For the text-containing cell, return its midpoint in [x, y] coordinate format. 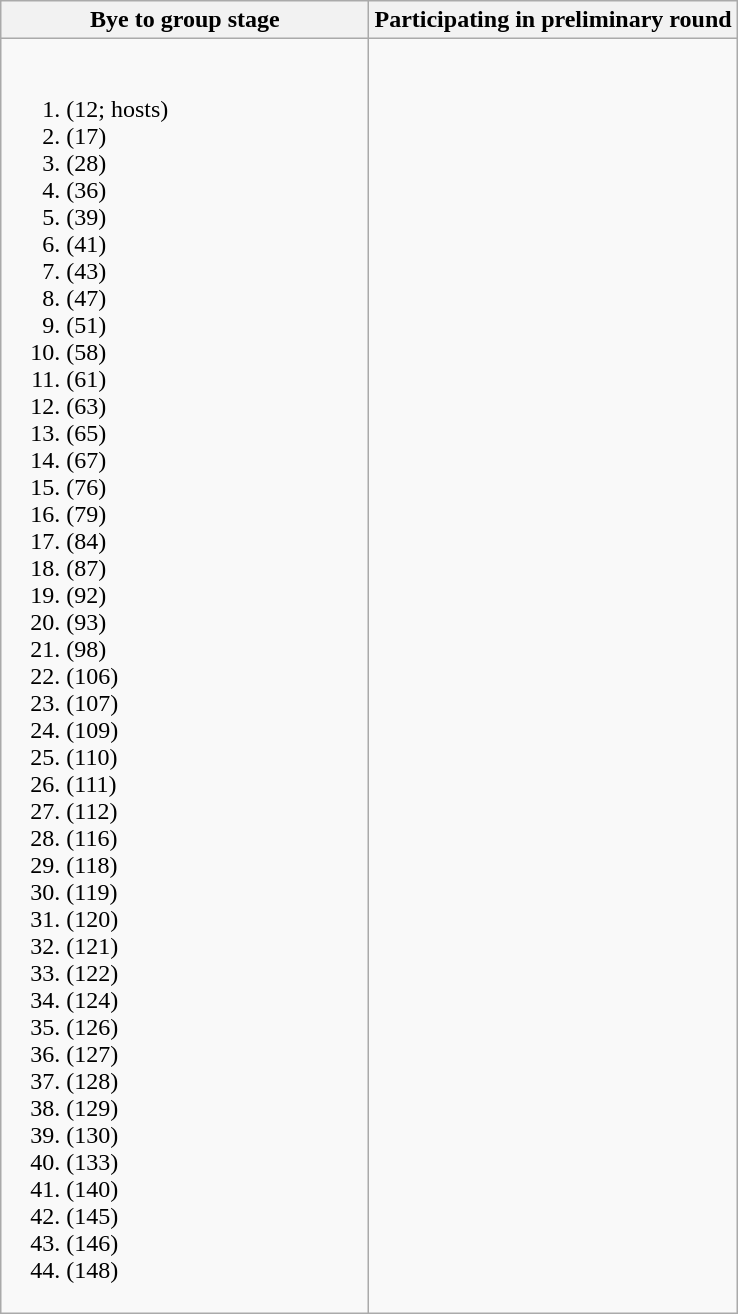
Bye to group stage [185, 20]
Participating in preliminary round [553, 20]
